Return (X, Y) of the center of cell containing provided text 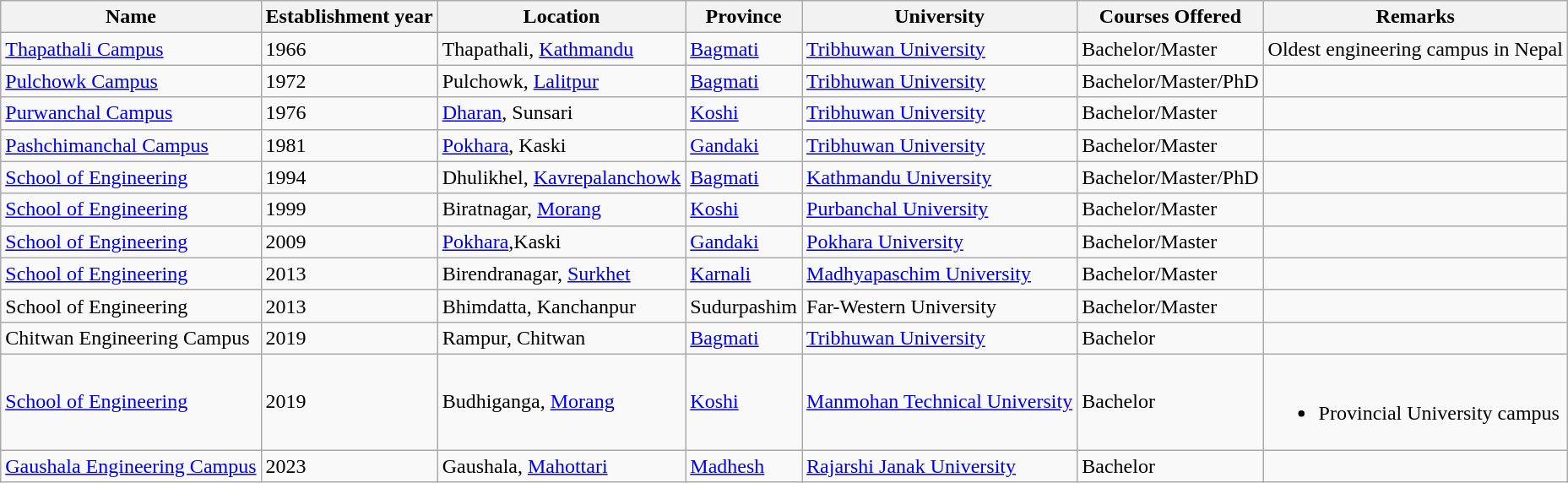
Pokhara University (940, 241)
Karnali (744, 274)
Sudurpashim (744, 306)
Remarks (1415, 17)
Pashchimanchal Campus (131, 145)
Pokhara,Kaski (562, 241)
Rampur, Chitwan (562, 338)
Kathmandu University (940, 177)
1966 (350, 49)
University (940, 17)
Purbanchal University (940, 209)
1994 (350, 177)
Dhulikhel, Kavrepalanchowk (562, 177)
Provincial University campus (1415, 402)
Name (131, 17)
2023 (350, 465)
Courses Offered (1170, 17)
Province (744, 17)
Budhiganga, Morang (562, 402)
Chitwan Engineering Campus (131, 338)
Location (562, 17)
1976 (350, 113)
Rajarshi Janak University (940, 465)
2009 (350, 241)
Bhimdatta, Kanchanpur (562, 306)
Biratnagar, Morang (562, 209)
Pulchowk, Lalitpur (562, 81)
Madhyapaschim University (940, 274)
1972 (350, 81)
Thapathali, Kathmandu (562, 49)
Manmohan Technical University (940, 402)
Gaushala Engineering Campus (131, 465)
1981 (350, 145)
Far-Western University (940, 306)
Pokhara, Kaski (562, 145)
Oldest engineering campus in Nepal (1415, 49)
1999 (350, 209)
Purwanchal Campus (131, 113)
Thapathali Campus (131, 49)
Pulchowk Campus (131, 81)
Madhesh (744, 465)
Gaushala, Mahottari (562, 465)
Dharan, Sunsari (562, 113)
Establishment year (350, 17)
Birendranagar, Surkhet (562, 274)
